Scan for the cell matching the given text and deliver its (X, Y) coordinate at center. 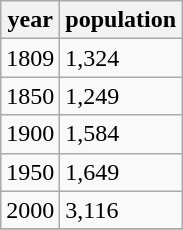
2000 (30, 210)
1850 (30, 96)
1809 (30, 58)
1950 (30, 172)
1900 (30, 134)
year (30, 20)
1,584 (121, 134)
1,649 (121, 172)
1,324 (121, 58)
population (121, 20)
1,249 (121, 96)
3,116 (121, 210)
